Output the (X, Y) coordinate of the center of the cell containing the given text.  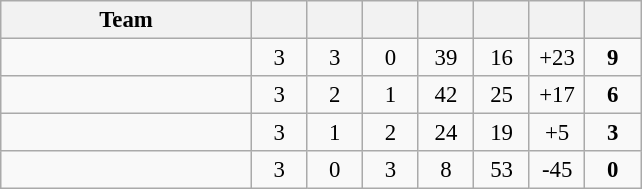
+23 (557, 58)
42 (446, 95)
9 (613, 58)
16 (502, 58)
25 (502, 95)
-45 (557, 170)
53 (502, 170)
24 (446, 133)
8 (446, 170)
+17 (557, 95)
39 (446, 58)
+5 (557, 133)
Team (126, 20)
6 (613, 95)
19 (502, 133)
